Pinpoint the cell where the given text exists, returning its (x, y) midpoint coordinate. 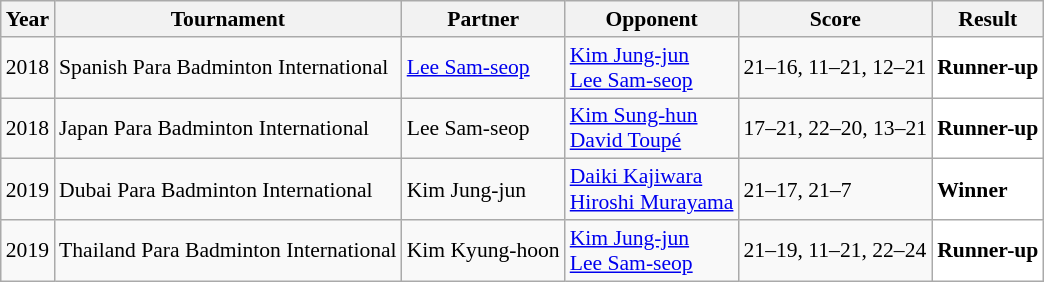
Kim Sung-hun David Toupé (652, 128)
Dubai Para Badminton International (228, 190)
21–19, 11–21, 22–24 (835, 250)
Score (835, 19)
Year (28, 19)
Kim Jung-jun (484, 190)
21–17, 21–7 (835, 190)
Tournament (228, 19)
Thailand Para Badminton International (228, 250)
Daiki Kajiwara Hiroshi Murayama (652, 190)
Opponent (652, 19)
Kim Kyung-hoon (484, 250)
Partner (484, 19)
Result (988, 19)
Japan Para Badminton International (228, 128)
17–21, 22–20, 13–21 (835, 128)
21–16, 11–21, 12–21 (835, 68)
Spanish Para Badminton International (228, 68)
Winner (988, 190)
